Provide the (x, y) coordinate of the cell's center where the given text is located.  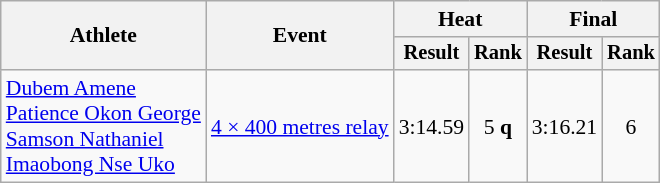
Event (300, 36)
3:16.21 (564, 126)
Final (594, 19)
5 q (498, 126)
Dubem AmenePatience Okon GeorgeSamson NathanielImaobong Nse Uko (104, 126)
4 × 400 metres relay (300, 126)
Heat (460, 19)
3:14.59 (432, 126)
Athlete (104, 36)
6 (631, 126)
